Return the (X, Y) coordinate for the center point of the cell that contains the specified text.  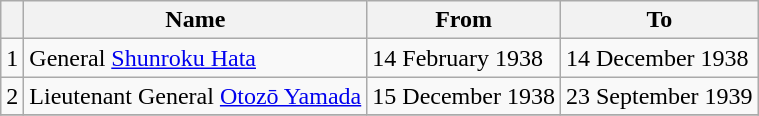
1 (12, 58)
23 September 1939 (659, 96)
2 (12, 96)
Name (196, 20)
General Shunroku Hata (196, 58)
Lieutenant General Otozō Yamada (196, 96)
From (464, 20)
To (659, 20)
14 February 1938 (464, 58)
15 December 1938 (464, 96)
14 December 1938 (659, 58)
